From the cell containing the given text, extract its center point as (X, Y) coordinate. 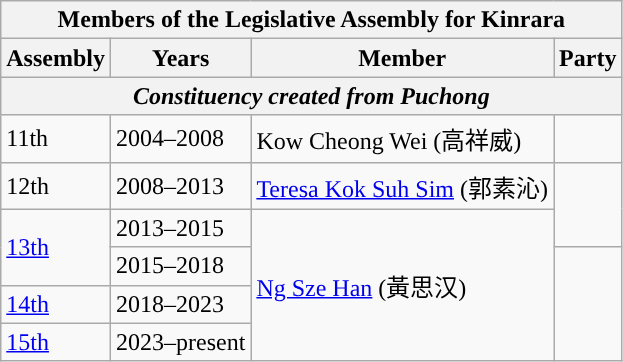
Party (588, 58)
Years (180, 58)
11th (56, 138)
2008–2013 (180, 186)
Member (402, 58)
Assembly (56, 58)
2015–2018 (180, 266)
12th (56, 186)
13th (56, 247)
2004–2008 (180, 138)
2023–present (180, 342)
15th (56, 342)
Constituency created from Puchong (312, 96)
14th (56, 304)
2018–2023 (180, 304)
Kow Cheong Wei (高祥威) (402, 138)
2013–2015 (180, 228)
Members of the Legislative Assembly for Kinrara (312, 20)
Teresa Kok Suh Sim (郭素沁) (402, 186)
Ng Sze Han (黃思汉) (402, 285)
